Scan for the cell matching the given text and deliver its (x, y) coordinate at center. 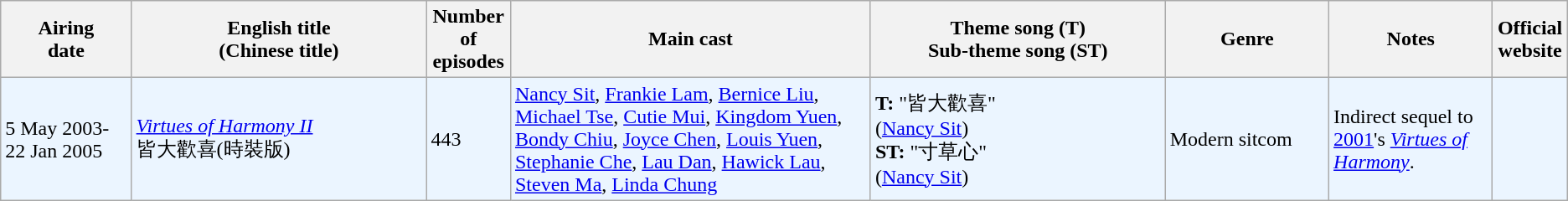
Indirect sequel to 2001's Virtues of Harmony. (1411, 139)
Main cast (690, 39)
Virtues of Harmony II 皆大歡喜(時裝版) (279, 139)
Genre (1246, 39)
443 (469, 139)
5 May 2003- 22 Jan 2005 (66, 139)
Notes (1411, 39)
Number of episodes (469, 39)
Theme song (T) Sub-theme song (ST) (1018, 39)
Airingdate (66, 39)
English title (Chinese title) (279, 39)
T: "皆大歡喜" (Nancy Sit) ST: "寸草心"(Nancy Sit) (1018, 139)
Official website (1529, 39)
Modern sitcom (1246, 139)
